Return [x, y] of the center of cell containing provided text 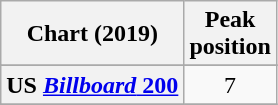
Chart (2019) [92, 34]
US Billboard 200 [92, 85]
7 [230, 85]
Peakposition [230, 34]
